Pinpoint the cell where the given text exists, returning its (x, y) midpoint coordinate. 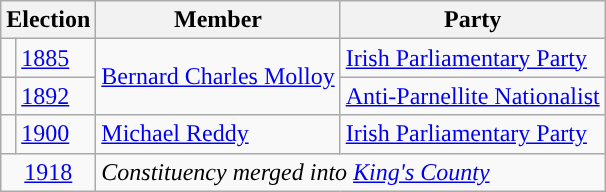
Michael Reddy (218, 134)
Constituency merged into King's County (350, 172)
Anti-Parnellite Nationalist (472, 96)
Member (218, 20)
Bernard Charles Molloy (218, 77)
Party (472, 20)
Election (48, 20)
1900 (56, 134)
1892 (56, 96)
1885 (56, 58)
1918 (48, 172)
